Pinpoint the cell where the given text exists, returning its (X, Y) midpoint coordinate. 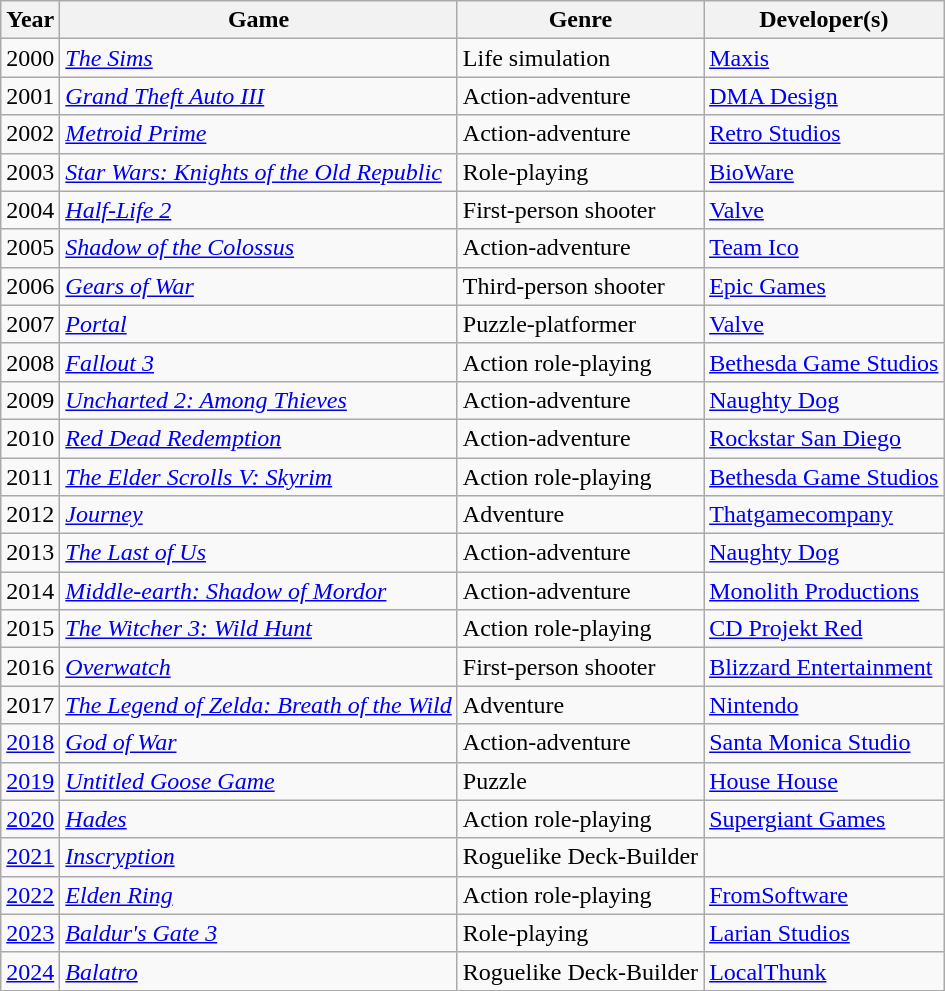
The Sims (258, 58)
Balatro (258, 971)
2019 (30, 781)
DMA Design (824, 96)
Blizzard Entertainment (824, 667)
2021 (30, 857)
2024 (30, 971)
Shadow of the Colossus (258, 248)
2005 (30, 248)
Portal (258, 324)
Monolith Productions (824, 591)
Thatgamecompany (824, 515)
The Legend of Zelda: Breath of the Wild (258, 705)
2011 (30, 477)
Year (30, 20)
2002 (30, 134)
FromSoftware (824, 895)
Nintendo (824, 705)
Game (258, 20)
Supergiant Games (824, 819)
2023 (30, 933)
Hades (258, 819)
Developer(s) (824, 20)
BioWare (824, 172)
2022 (30, 895)
Uncharted 2: Among Thieves (258, 400)
God of War (258, 743)
2003 (30, 172)
House House (824, 781)
Star Wars: Knights of the Old Republic (258, 172)
Team Ico (824, 248)
2010 (30, 438)
Journey (258, 515)
Elden Ring (258, 895)
2015 (30, 629)
2000 (30, 58)
Puzzle (580, 781)
2009 (30, 400)
2001 (30, 96)
Puzzle-platformer (580, 324)
2008 (30, 362)
Third-person shooter (580, 286)
2013 (30, 553)
Genre (580, 20)
The Last of Us (258, 553)
Maxis (824, 58)
The Witcher 3: Wild Hunt (258, 629)
2007 (30, 324)
Overwatch (258, 667)
2004 (30, 210)
Inscryption (258, 857)
Half-Life 2 (258, 210)
Metroid Prime (258, 134)
Retro Studios (824, 134)
Santa Monica Studio (824, 743)
Epic Games (824, 286)
Baldur's Gate 3 (258, 933)
2016 (30, 667)
Red Dead Redemption (258, 438)
LocalThunk (824, 971)
Gears of War (258, 286)
CD Projekt Red (824, 629)
2017 (30, 705)
Middle-earth: Shadow of Mordor (258, 591)
2020 (30, 819)
2006 (30, 286)
2012 (30, 515)
Larian Studios (824, 933)
Life simulation (580, 58)
2014 (30, 591)
Untitled Goose Game (258, 781)
Grand Theft Auto III (258, 96)
Fallout 3 (258, 362)
The Elder Scrolls V: Skyrim (258, 477)
Rockstar San Diego (824, 438)
2018 (30, 743)
